Return the [X, Y] coordinate for the center point of the cell that contains the specified text.  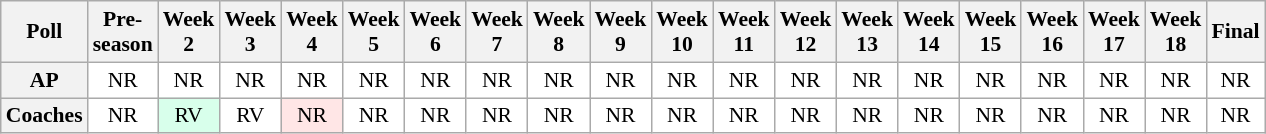
Week18 [1176, 32]
Week12 [806, 32]
Week6 [435, 32]
AP [44, 80]
Week4 [312, 32]
Coaches [44, 116]
Week9 [621, 32]
Poll [44, 32]
Week7 [497, 32]
Week8 [559, 32]
Week11 [744, 32]
Week2 [189, 32]
Week17 [1114, 32]
Final [1235, 32]
Week13 [867, 32]
Week14 [929, 32]
Week16 [1052, 32]
Week3 [250, 32]
Week15 [991, 32]
Week10 [682, 32]
Pre-season [123, 32]
Week5 [374, 32]
